From the cell containing the given text, extract its center point as [X, Y] coordinate. 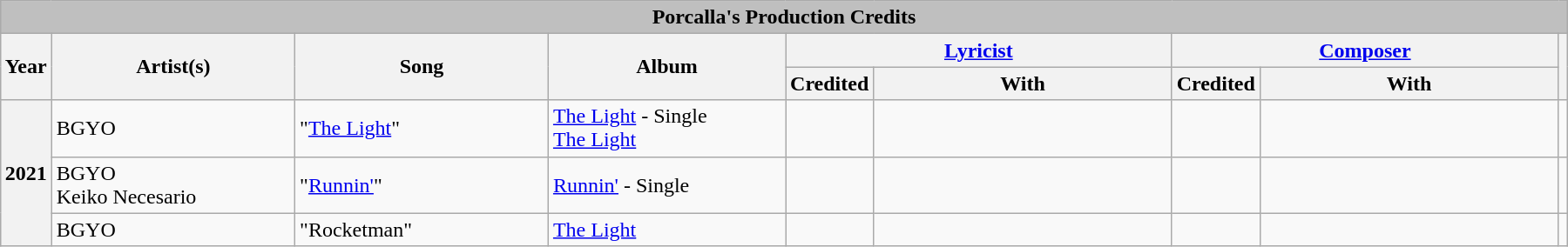
The Light [666, 230]
Artist(s) [172, 67]
"Rocketman" [422, 230]
The Light - Single The Light [666, 129]
Lyricist [979, 50]
Porcalla's Production Credits [784, 17]
"The Light" [422, 129]
"Runnin'" [422, 184]
BGYO Keiko Necesario [172, 184]
Song [422, 67]
Album [666, 67]
2021 [26, 173]
Year [26, 67]
Runnin' - Single [666, 184]
Composer [1365, 50]
